From the cell containing the given text, extract its center point as [X, Y] coordinate. 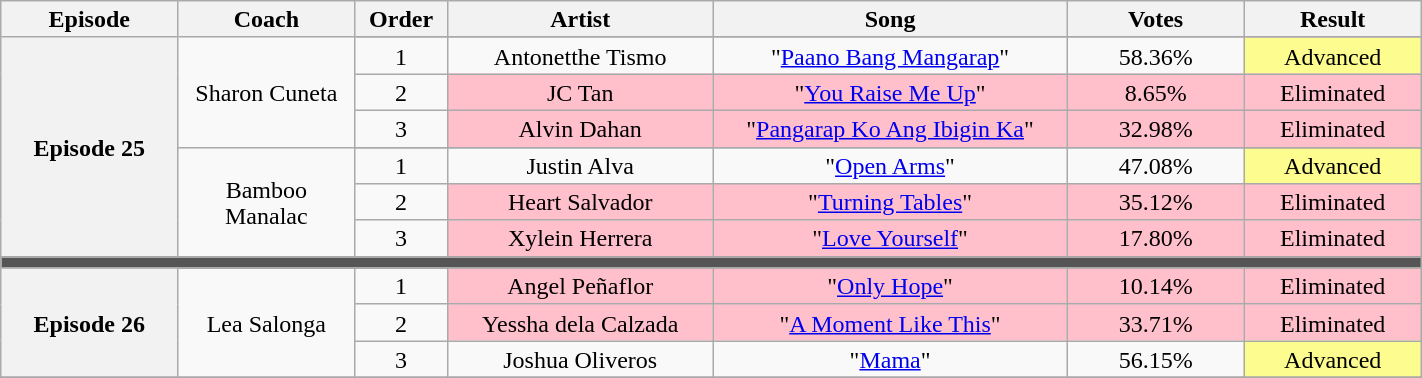
"Mama" [890, 360]
"You Raise Me Up" [890, 92]
56.15% [1156, 360]
Artist [580, 20]
Lea Salonga [266, 323]
32.98% [1156, 128]
Result [1332, 20]
33.71% [1156, 322]
Xylein Herrera [580, 238]
Episode 26 [90, 323]
58.36% [1156, 56]
Episode 25 [90, 146]
Episode [90, 20]
8.65% [1156, 92]
35.12% [1156, 202]
Bamboo Manalac [266, 202]
17.80% [1156, 238]
Song [890, 20]
Yessha dela Calzada [580, 322]
10.14% [1156, 286]
Sharon Cuneta [266, 92]
"Paano Bang Mangarap" [890, 56]
Angel Peñaflor [580, 286]
Joshua Oliveros [580, 360]
"Open Arms" [890, 166]
Justin Alva [580, 166]
"Only Hope" [890, 286]
"Turning Tables" [890, 202]
Votes [1156, 20]
Order [402, 20]
"Love Yourself" [890, 238]
Alvin Dahan [580, 128]
Antonetthe Tismo [580, 56]
Coach [266, 20]
Heart Salvador [580, 202]
47.08% [1156, 166]
"A Moment Like This" [890, 322]
JC Tan [580, 92]
"Pangarap Ko Ang Ibigin Ka" [890, 128]
